For the text-containing cell, return its midpoint in (X, Y) coordinate format. 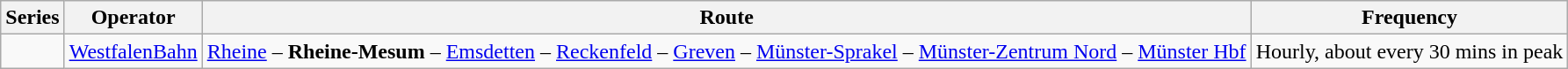
Frequency (1409, 18)
Rheine – Rheine-Mesum – Emsdetten – Reckenfeld – Greven – Münster-Sprakel – Münster-Zentrum Nord – Münster Hbf (726, 51)
WestfalenBahn (134, 51)
Hourly, about every 30 mins in peak (1409, 51)
Route (726, 18)
Operator (134, 18)
Series (33, 18)
